Search for the cell housing the specified text and yield its (x, y) center coordinate. 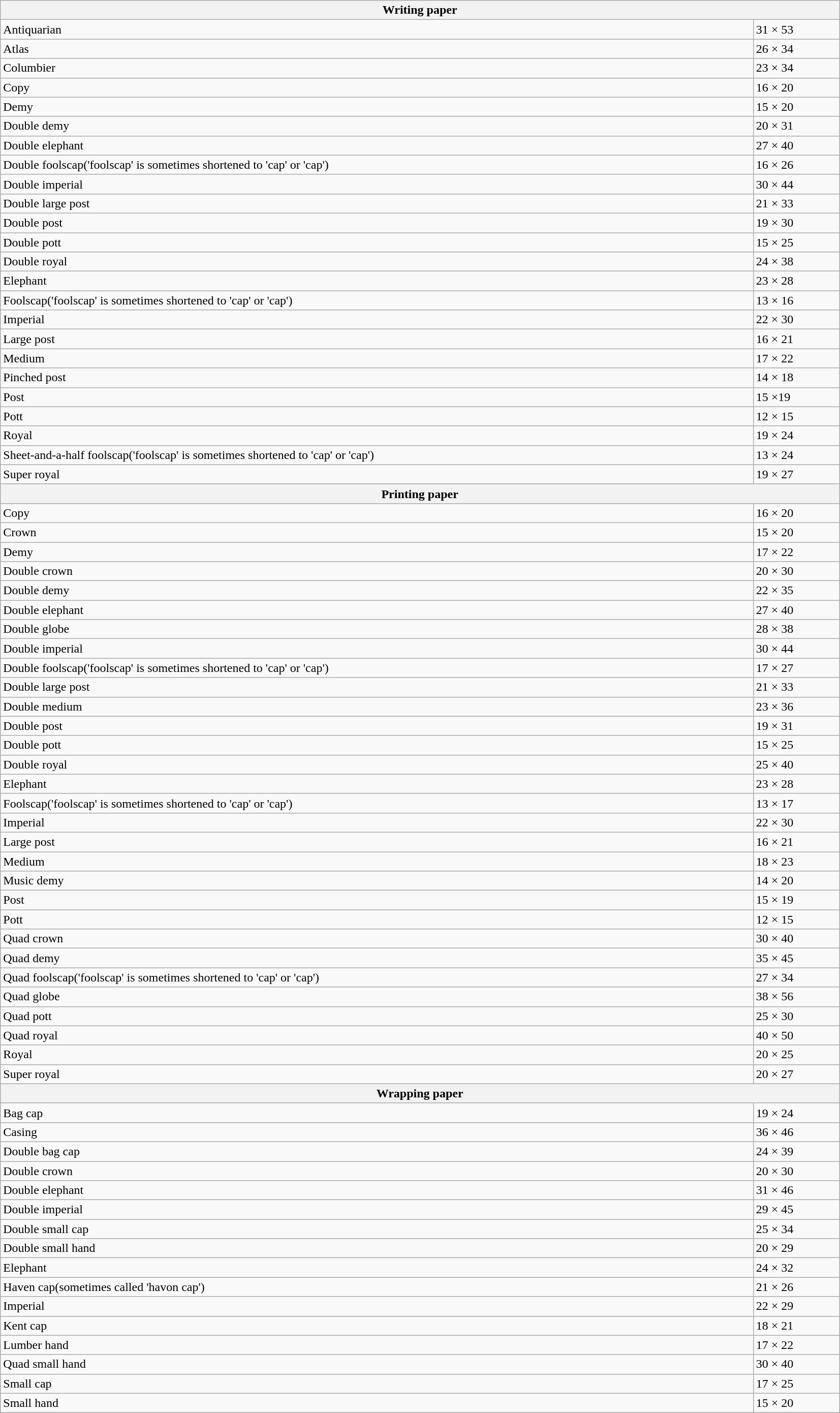
Writing paper (420, 10)
18 × 21 (796, 1326)
19 × 27 (796, 474)
Pinched post (377, 378)
25 × 34 (796, 1229)
Double bag cap (377, 1151)
13 × 16 (796, 300)
14 × 18 (796, 378)
24 × 32 (796, 1268)
Double globe (377, 629)
18 × 23 (796, 862)
Crown (377, 532)
Casing (377, 1132)
Antiquarian (377, 29)
31 × 46 (796, 1190)
Quad foolscap('foolscap' is sometimes shortened to 'cap' or 'cap') (377, 977)
Wrapping paper (420, 1093)
24 × 39 (796, 1151)
13 × 24 (796, 455)
20 × 29 (796, 1248)
Double small cap (377, 1229)
15 ×19 (796, 397)
40 × 50 (796, 1035)
Small hand (377, 1403)
24 × 38 (796, 262)
Haven cap(sometimes called 'havon cap') (377, 1287)
29 × 45 (796, 1210)
Quad royal (377, 1035)
13 × 17 (796, 803)
Printing paper (420, 494)
17 × 27 (796, 668)
20 × 31 (796, 126)
Small cap (377, 1384)
Quad small hand (377, 1364)
Kent cap (377, 1326)
Bag cap (377, 1113)
Quad crown (377, 939)
Double medium (377, 706)
25 × 30 (796, 1016)
22 × 29 (796, 1306)
23 × 34 (796, 68)
22 × 35 (796, 591)
20 × 27 (796, 1074)
23 × 36 (796, 706)
31 × 53 (796, 29)
Columbier (377, 68)
16 × 26 (796, 165)
Quad demy (377, 958)
Quad globe (377, 997)
17 × 25 (796, 1384)
19 × 30 (796, 223)
Sheet‑and‑a‑half foolscap('foolscap' is sometimes shortened to 'cap' or 'cap') (377, 455)
21 × 26 (796, 1287)
Music demy (377, 881)
Atlas (377, 49)
14 × 20 (796, 881)
36 × 46 (796, 1132)
Lumber hand (377, 1345)
38 × 56 (796, 997)
Quad pott (377, 1016)
20 × 25 (796, 1055)
27 × 34 (796, 977)
15 × 19 (796, 900)
19 × 31 (796, 726)
26 × 34 (796, 49)
35 × 45 (796, 958)
25 × 40 (796, 764)
28 × 38 (796, 629)
Double small hand (377, 1248)
